Extract the [X, Y] coordinate from the center of the cell holding the provided text.  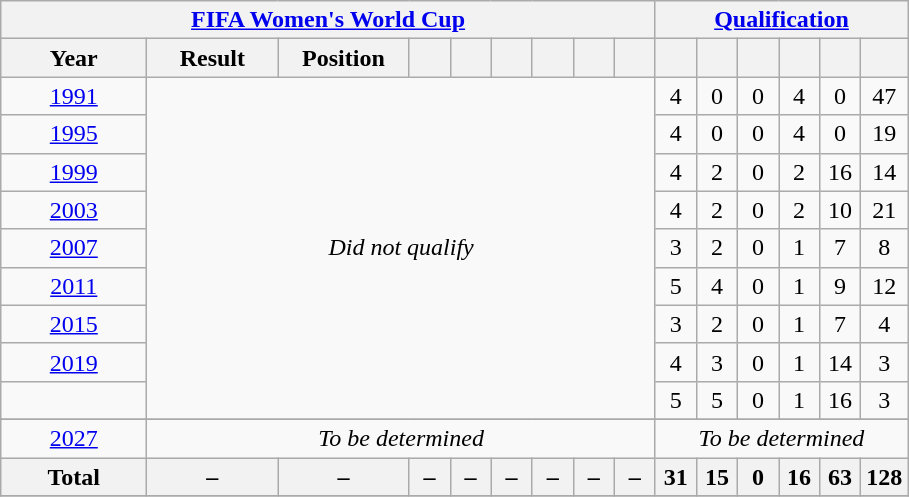
9 [840, 286]
Qualification [781, 20]
Position [344, 58]
2011 [74, 286]
1995 [74, 134]
Result [212, 58]
2003 [74, 210]
8 [884, 248]
Year [74, 58]
Total [74, 477]
128 [884, 477]
Did not qualify [401, 248]
1991 [74, 96]
FIFA Women's World Cup [328, 20]
10 [840, 210]
47 [884, 96]
63 [840, 477]
2007 [74, 248]
2019 [74, 362]
1999 [74, 172]
31 [676, 477]
2015 [74, 324]
12 [884, 286]
15 [716, 477]
2027 [74, 438]
19 [884, 134]
21 [884, 210]
